Return [X, Y] of the center of cell containing provided text 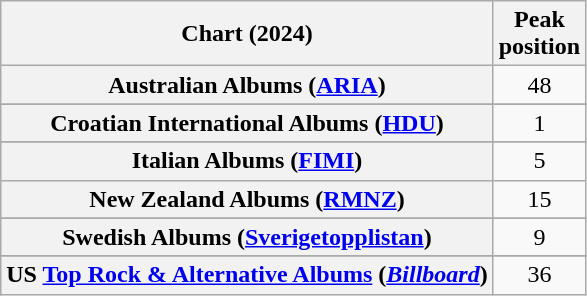
48 [539, 85]
1 [539, 123]
Chart (2024) [247, 34]
15 [539, 199]
36 [539, 275]
5 [539, 161]
9 [539, 237]
Australian Albums (ARIA) [247, 85]
New Zealand Albums (RMNZ) [247, 199]
Peakposition [539, 34]
Swedish Albums (Sverigetopplistan) [247, 237]
US Top Rock & Alternative Albums (Billboard) [247, 275]
Croatian International Albums (HDU) [247, 123]
Italian Albums (FIMI) [247, 161]
